Capture the cell that displays the provided text and extract its (X, Y) central coordinate. 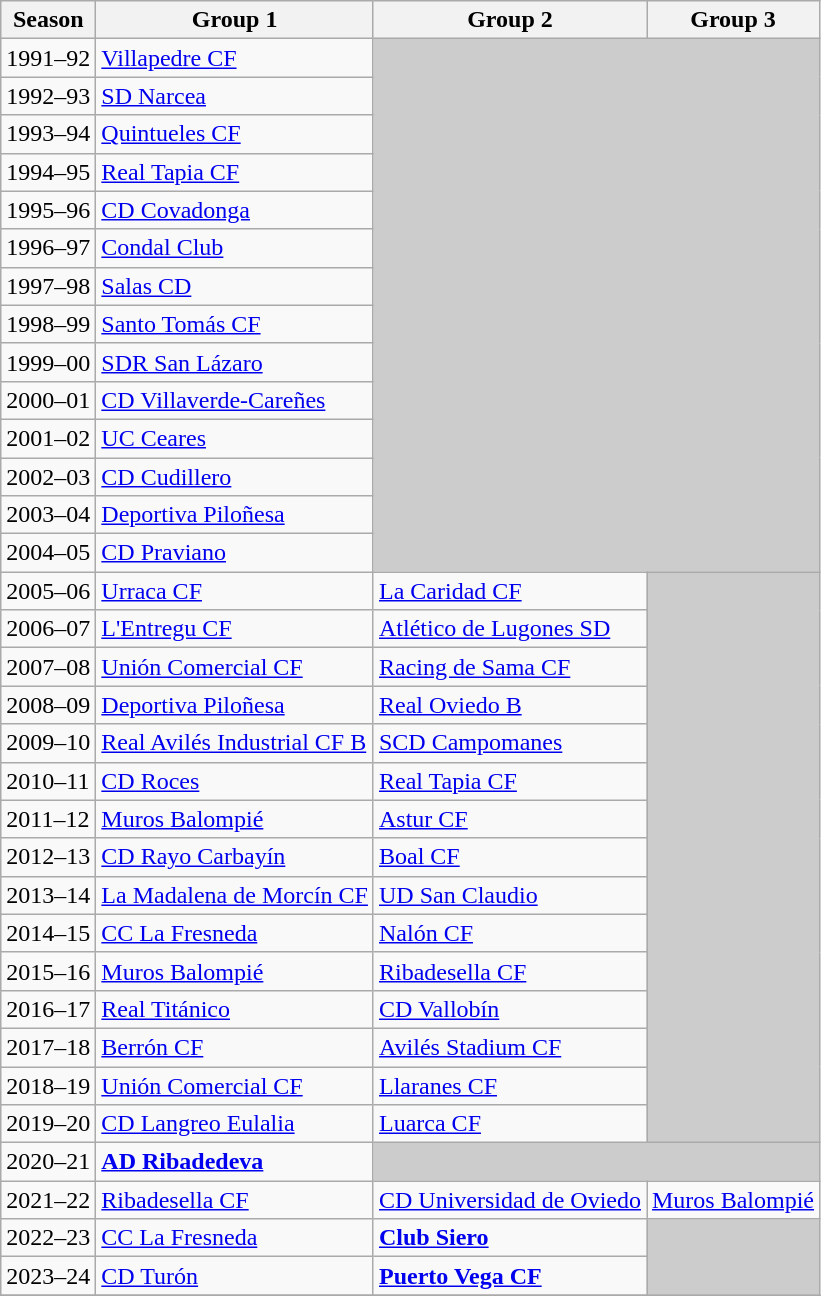
La Caridad CF (510, 591)
Villapedre CF (235, 58)
Luarca CF (510, 1124)
2015–16 (48, 971)
CD Cudillero (235, 477)
2005–06 (48, 591)
2013–14 (48, 895)
Puerto Vega CF (510, 1276)
CD Praviano (235, 553)
Avilés Stadium CF (510, 1047)
CD Universidad de Oviedo (510, 1200)
2008–09 (48, 705)
1997–98 (48, 286)
La Madalena de Morcín CF (235, 895)
2003–04 (48, 515)
Real Oviedo B (510, 705)
2016–17 (48, 1009)
2000–01 (48, 400)
Condal Club (235, 248)
1994–95 (48, 172)
2019–20 (48, 1124)
2009–10 (48, 743)
CD Covadonga (235, 210)
UC Ceares (235, 438)
Llaranes CF (510, 1085)
2020–21 (48, 1162)
2023–24 (48, 1276)
Atlético de Lugones SD (510, 629)
Salas CD (235, 286)
2021–22 (48, 1200)
Real Titánico (235, 1009)
1992–93 (48, 96)
Boal CF (510, 857)
UD San Claudio (510, 895)
2006–07 (48, 629)
1996–97 (48, 248)
CD Rayo Carbayín (235, 857)
2001–02 (48, 438)
2018–19 (48, 1085)
L'Entregu CF (235, 629)
Racing de Sama CF (510, 667)
1993–94 (48, 134)
2022–23 (48, 1238)
1999–00 (48, 362)
1995–96 (48, 210)
1998–99 (48, 324)
2002–03 (48, 477)
Real Avilés Industrial CF B (235, 743)
Group 3 (732, 20)
2014–15 (48, 933)
2010–11 (48, 781)
SD Narcea (235, 96)
CD Roces (235, 781)
SCD Campomanes (510, 743)
2011–12 (48, 819)
1991–92 (48, 58)
CD Villaverde-Careñes (235, 400)
2017–18 (48, 1047)
Club Siero (510, 1238)
2004–05 (48, 553)
Santo Tomás CF (235, 324)
AD Ribadedeva (235, 1162)
Astur CF (510, 819)
Nalón CF (510, 933)
CD Langreo Eulalia (235, 1124)
CD Turón (235, 1276)
2007–08 (48, 667)
Berrón CF (235, 1047)
Group 1 (235, 20)
Group 2 (510, 20)
SDR San Lázaro (235, 362)
Quintueles CF (235, 134)
2012–13 (48, 857)
Urraca CF (235, 591)
CD Vallobín (510, 1009)
Season (48, 20)
